Search for the cell housing the specified text and yield its [x, y] center coordinate. 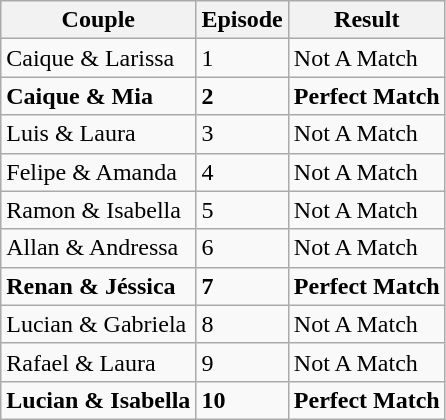
1 [242, 58]
7 [242, 286]
Caique & Larissa [98, 58]
Episode [242, 20]
10 [242, 400]
3 [242, 134]
Lucian & Isabella [98, 400]
Renan & Jéssica [98, 286]
Rafael & Laura [98, 362]
8 [242, 324]
Result [366, 20]
Couple [98, 20]
Allan & Andressa [98, 248]
2 [242, 96]
6 [242, 248]
9 [242, 362]
Ramon & Isabella [98, 210]
Caique & Mia [98, 96]
5 [242, 210]
Luis & Laura [98, 134]
Lucian & Gabriela [98, 324]
4 [242, 172]
Felipe & Amanda [98, 172]
